Return (X, Y) of the center of cell containing provided text 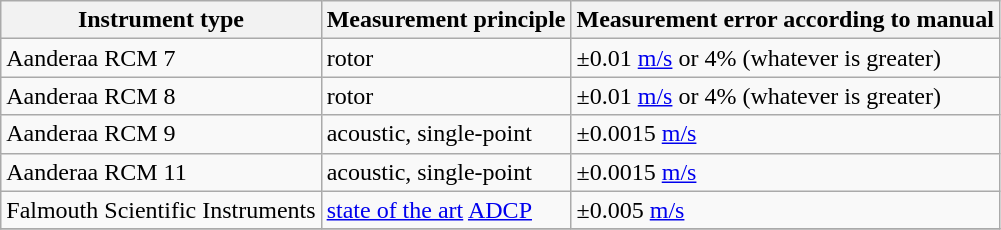
Aanderaa RCM 9 (161, 134)
Falmouth Scientific Instruments (161, 210)
Aanderaa RCM 11 (161, 172)
Aanderaa RCM 8 (161, 96)
Measurement error according to manual (785, 20)
±0.005 m/s (785, 210)
Measurement principle (446, 20)
state of the art ADCP (446, 210)
Instrument type (161, 20)
Aanderaa RCM 7 (161, 58)
